Search for the cell housing the specified text and yield its (X, Y) center coordinate. 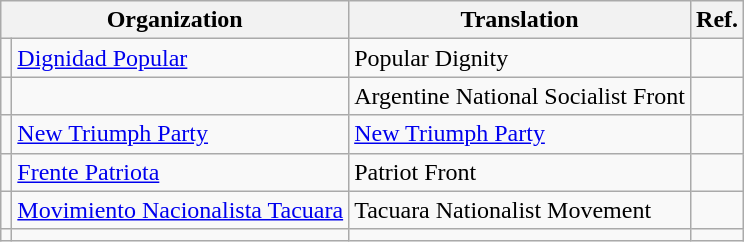
Tacuara Nationalist Movement (520, 210)
Patriot Front (520, 172)
Translation (520, 20)
Popular Dignity (520, 58)
Frente Patriota (180, 172)
Movimiento Nacionalista Tacuara (180, 210)
Dignidad Popular (180, 58)
Argentine National Socialist Front (520, 96)
Organization (175, 20)
Ref. (718, 20)
